Search for the cell housing the specified text and yield its (x, y) center coordinate. 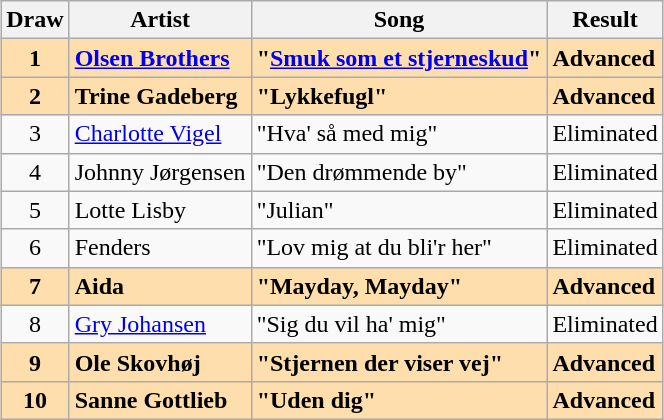
3 (35, 134)
Artist (160, 20)
Ole Skovhøj (160, 362)
Olsen Brothers (160, 58)
"Den drømmende by" (399, 172)
"Hva' så med mig" (399, 134)
Lotte Lisby (160, 210)
"Lykkefugl" (399, 96)
Aida (160, 286)
1 (35, 58)
Gry Johansen (160, 324)
"Smuk som et stjerneskud" (399, 58)
10 (35, 400)
8 (35, 324)
"Stjernen der viser vej" (399, 362)
5 (35, 210)
9 (35, 362)
Draw (35, 20)
Trine Gadeberg (160, 96)
"Sig du vil ha' mig" (399, 324)
Result (605, 20)
Charlotte Vigel (160, 134)
Song (399, 20)
6 (35, 248)
Johnny Jørgensen (160, 172)
Fenders (160, 248)
"Julian" (399, 210)
7 (35, 286)
"Uden dig" (399, 400)
"Lov mig at du bli'r her" (399, 248)
"Mayday, Mayday" (399, 286)
2 (35, 96)
Sanne Gottlieb (160, 400)
4 (35, 172)
